Identify which cell holds the provided text, then report its [X, Y] central coordinate. 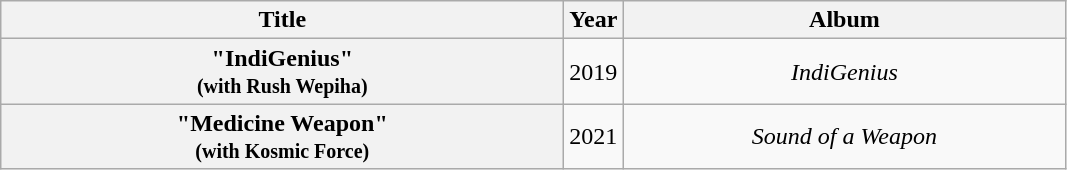
Year [594, 20]
Title [282, 20]
"Medicine Weapon" (with Kosmic Force) [282, 136]
"IndiGenius" (with Rush Wepiha) [282, 72]
2019 [594, 72]
Album [844, 20]
2021 [594, 136]
Sound of a Weapon [844, 136]
IndiGenius [844, 72]
